From the cell containing the given text, extract its center point as (X, Y) coordinate. 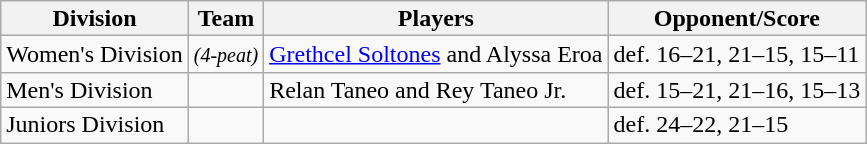
def. 24–22, 21–15 (737, 124)
Juniors Division (94, 124)
Players (436, 18)
Division (94, 18)
Opponent/Score (737, 18)
Team (226, 18)
def. 16–21, 21–15, 15–11 (737, 54)
Women's Division (94, 54)
Men's Division (94, 90)
def. 15–21, 21–16, 15–13 (737, 90)
Relan Taneo and Rey Taneo Jr. (436, 90)
(4-peat) (226, 54)
Grethcel Soltones and Alyssa Eroa (436, 54)
